Return [X, Y] of the center of cell containing provided text 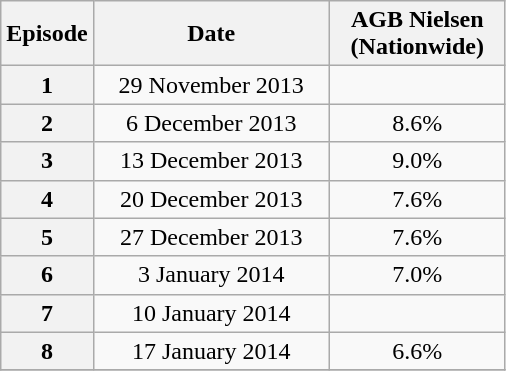
29 November 2013 [211, 85]
4 [47, 199]
Date [211, 34]
13 December 2013 [211, 161]
3 [47, 161]
3 January 2014 [211, 275]
Episode [47, 34]
10 January 2014 [211, 313]
AGB Nielsen (Nationwide) [417, 34]
5 [47, 237]
9.0% [417, 161]
7 [47, 313]
8.6% [417, 123]
17 January 2014 [211, 351]
6.6% [417, 351]
6 [47, 275]
8 [47, 351]
2 [47, 123]
7.0% [417, 275]
1 [47, 85]
27 December 2013 [211, 237]
20 December 2013 [211, 199]
6 December 2013 [211, 123]
